Pinpoint the cell where the given text exists, returning its [x, y] midpoint coordinate. 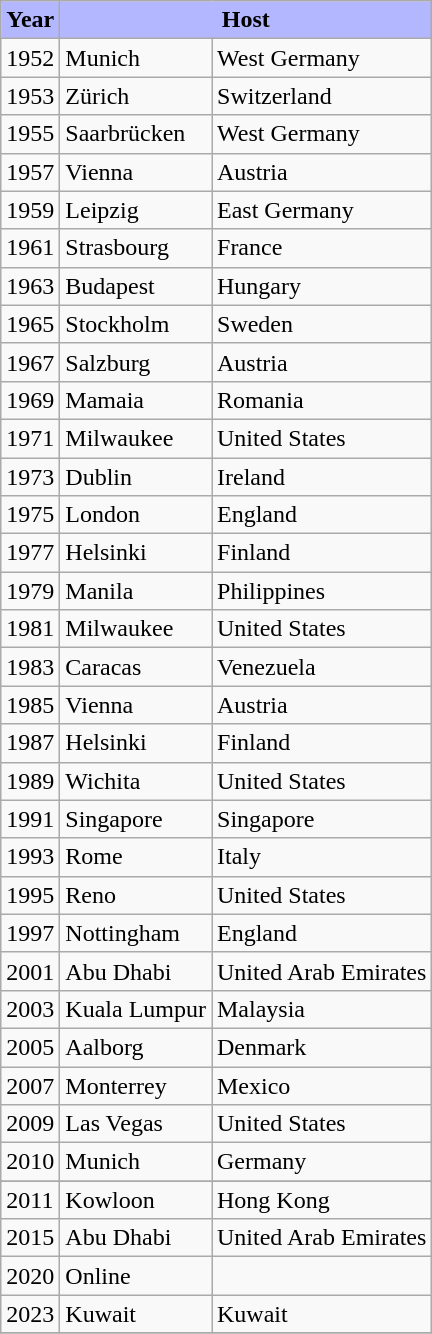
Budapest [136, 286]
2007 [30, 1085]
Rome [136, 857]
1991 [30, 819]
Monterrey [136, 1085]
2023 [30, 1314]
Romania [322, 400]
1981 [30, 629]
Switzerland [322, 96]
2011 [30, 1200]
London [136, 515]
Strasbourg [136, 248]
1957 [30, 172]
1961 [30, 248]
1975 [30, 515]
1983 [30, 667]
Malaysia [322, 1009]
2001 [30, 971]
Year [30, 20]
2009 [30, 1124]
Ireland [322, 477]
2005 [30, 1047]
Reno [136, 895]
Dublin [136, 477]
Wichita [136, 781]
1973 [30, 477]
Philippines [322, 591]
Kuala Lumpur [136, 1009]
1987 [30, 743]
East Germany [322, 210]
1995 [30, 895]
Manila [136, 591]
Stockholm [136, 324]
1969 [30, 400]
France [322, 248]
1963 [30, 286]
1977 [30, 553]
1993 [30, 857]
1979 [30, 591]
Las Vegas [136, 1124]
1959 [30, 210]
Denmark [322, 1047]
1985 [30, 705]
Hong Kong [322, 1200]
Sweden [322, 324]
2003 [30, 1009]
1967 [30, 362]
Caracas [136, 667]
1971 [30, 438]
1953 [30, 96]
Leipzig [136, 210]
2010 [30, 1162]
Mamaia [136, 400]
Venezuela [322, 667]
Italy [322, 857]
Aalborg [136, 1047]
2020 [30, 1276]
Mexico [322, 1085]
1955 [30, 134]
Hungary [322, 286]
Host [246, 20]
Online [136, 1276]
1965 [30, 324]
1989 [30, 781]
Germany [322, 1162]
Kowloon [136, 1200]
Salzburg [136, 362]
Zürich [136, 96]
1952 [30, 58]
Saarbrücken [136, 134]
2015 [30, 1238]
Nottingham [136, 933]
1997 [30, 933]
